Return the (X, Y) coordinate for the center point of the cell that contains the specified text.  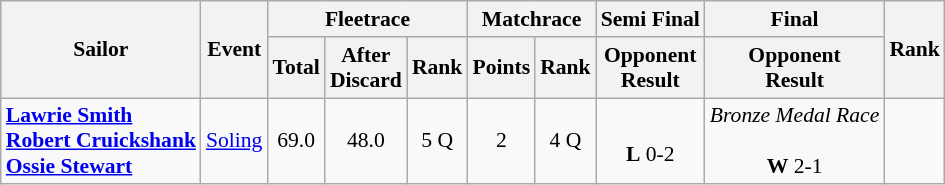
Final (795, 19)
Points (501, 68)
AfterDiscard (366, 68)
4 Q (566, 142)
5 Q (438, 142)
2 (501, 142)
Event (234, 50)
Matchrace (531, 19)
Lawrie SmithRobert CruickshankOssie Stewart (101, 142)
Semi Final (650, 19)
Total (296, 68)
69.0 (296, 142)
L 0-2 (650, 142)
Bronze Medal RaceW 2-1 (795, 142)
Fleetrace (367, 19)
48.0 (366, 142)
Soling (234, 142)
Sailor (101, 50)
